Extract the [x, y] coordinate from the center of the cell holding the provided text.  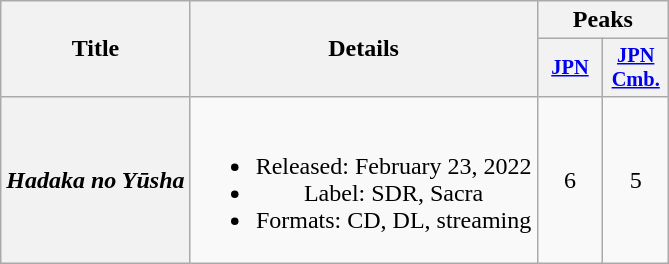
Released: February 23, 2022Label: SDR, SacraFormats: CD, DL, streaming [364, 180]
Title [96, 49]
JPN [570, 68]
JPNCmb. [636, 68]
Peaks [602, 20]
6 [570, 180]
Hadaka no Yūsha [96, 180]
Details [364, 49]
5 [636, 180]
